Detect which cell encompasses the target text, then output its [X, Y] center coordinate. 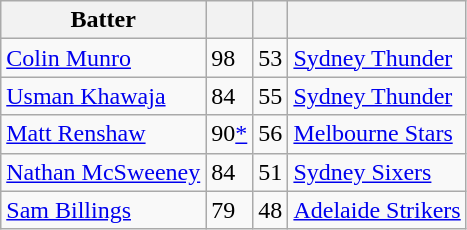
98 [230, 58]
56 [270, 134]
Matt Renshaw [104, 134]
Melbourne Stars [377, 134]
Sam Billings [104, 210]
Usman Khawaja [104, 96]
55 [270, 96]
Batter [104, 20]
79 [230, 210]
Nathan McSweeney [104, 172]
Sydney Sixers [377, 172]
90* [230, 134]
48 [270, 210]
Colin Munro [104, 58]
53 [270, 58]
Adelaide Strikers [377, 210]
51 [270, 172]
